Return the (X, Y) coordinate for the center point of the cell that contains the specified text.  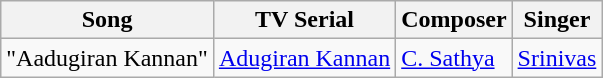
Srinivas (557, 58)
Singer (557, 20)
Song (108, 20)
Composer (454, 20)
TV Serial (304, 20)
Adugiran Kannan (304, 58)
"Aadugiran Kannan" (108, 58)
C. Sathya (454, 58)
